Locate the cell with the specified text and output its [x, y] center coordinate. 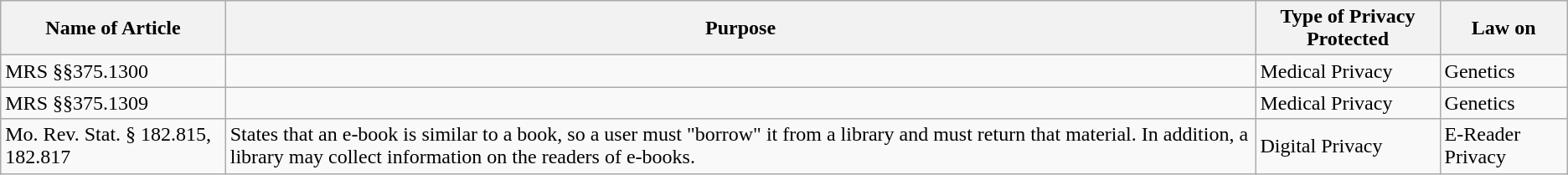
Type of Privacy Protected [1348, 28]
Name of Article [113, 28]
Law on [1504, 28]
MRS §§375.1300 [113, 71]
Digital Privacy [1348, 146]
Purpose [740, 28]
Mo. Rev. Stat. § 182.815, 182.817 [113, 146]
MRS §§375.1309 [113, 103]
E-Reader Privacy [1504, 146]
